Search for the cell housing the specified text and yield its [X, Y] center coordinate. 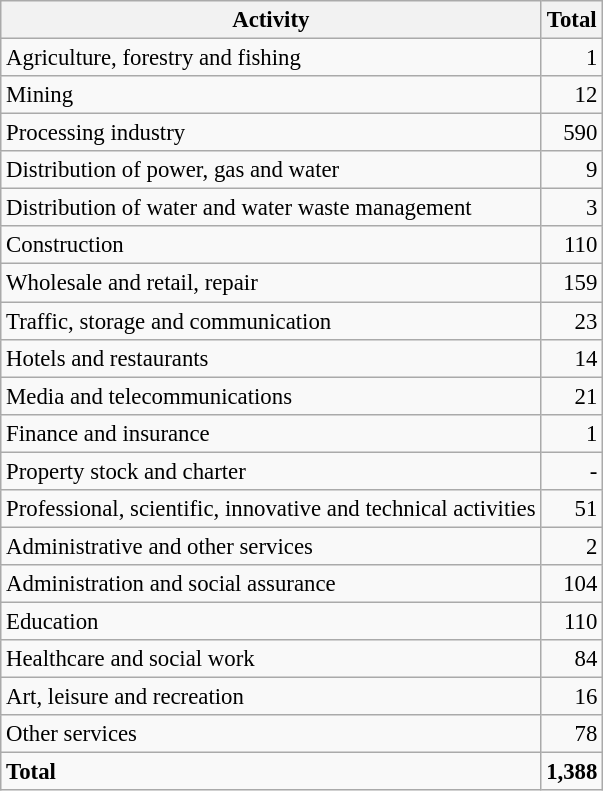
Other services [271, 734]
Traffic, storage and communication [271, 321]
16 [572, 697]
78 [572, 734]
104 [572, 584]
Administrative and other services [271, 546]
23 [572, 321]
Wholesale and retail, repair [271, 283]
14 [572, 358]
Hotels and restaurants [271, 358]
Art, leisure and recreation [271, 697]
Agriculture, forestry and fishing [271, 58]
Distribution of power, gas and water [271, 170]
590 [572, 133]
159 [572, 283]
12 [572, 95]
- [572, 471]
51 [572, 509]
Professional, scientific, innovative and technical activities [271, 509]
Distribution of water and water waste management [271, 208]
2 [572, 546]
Construction [271, 245]
Finance and insurance [271, 433]
84 [572, 659]
Mining [271, 95]
3 [572, 208]
Processing industry [271, 133]
Property stock and charter [271, 471]
Administration and social assurance [271, 584]
Healthcare and social work [271, 659]
Media and telecommunications [271, 396]
21 [572, 396]
9 [572, 170]
Activity [271, 20]
Education [271, 621]
1,388 [572, 772]
